Scan for the cell matching the given text and deliver its (X, Y) coordinate at center. 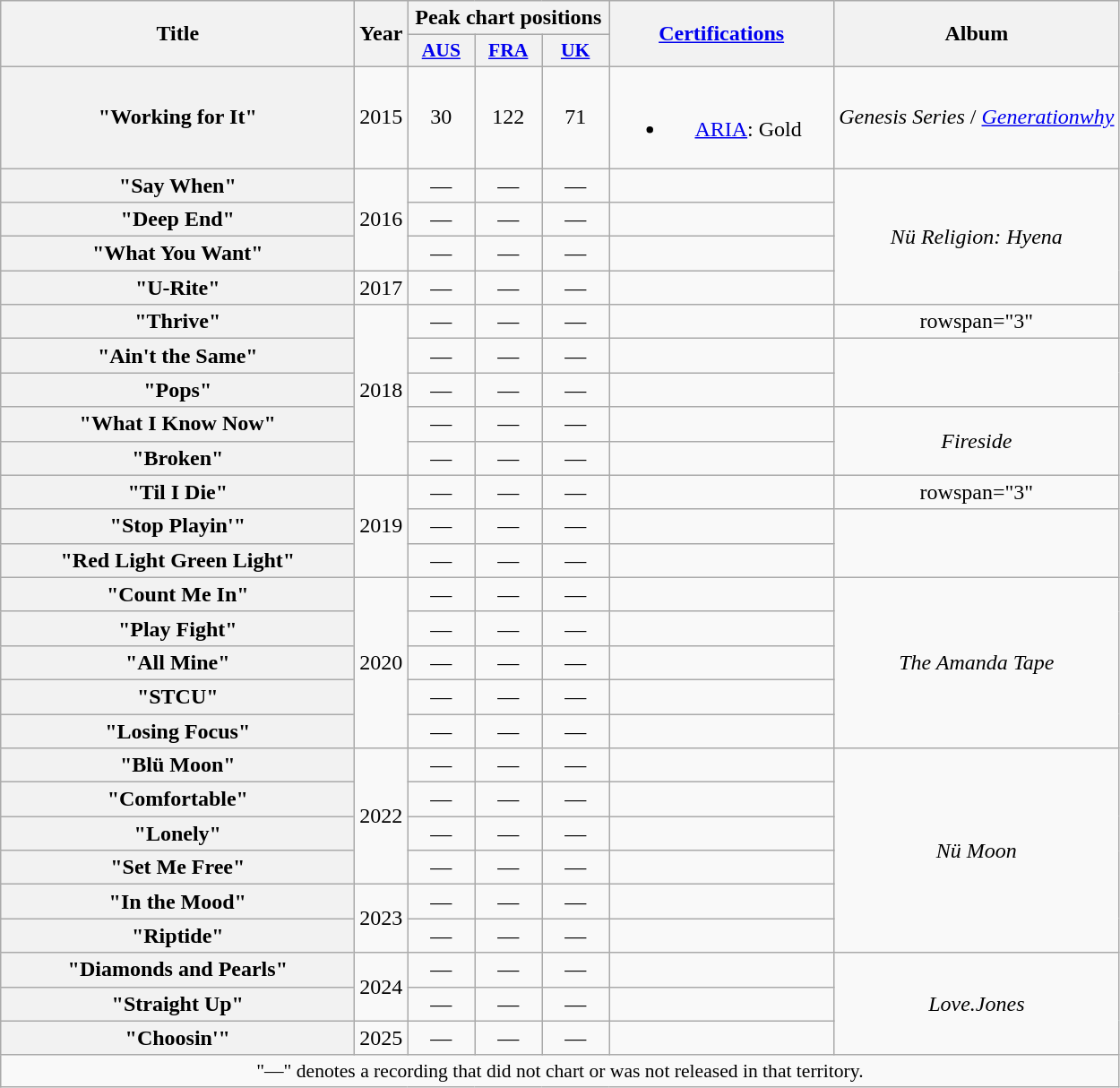
"Choosin'" (177, 1038)
2024 (382, 987)
"Til I Die" (177, 492)
"Deep End" (177, 220)
2022 (382, 816)
"Set Me Free" (177, 868)
"Thrive" (177, 322)
2015 (382, 117)
2020 (382, 662)
30 (441, 117)
2017 (382, 288)
"What I Know Now" (177, 424)
"Diamonds and Pearls" (177, 970)
2023 (382, 919)
Love.Jones (977, 1004)
"Riptide" (177, 936)
"Straight Up" (177, 1004)
"Working for It" (177, 117)
"Lonely" (177, 833)
"Blü Moon" (177, 765)
2016 (382, 220)
AUS (441, 51)
Album (977, 34)
UK (575, 51)
FRA (509, 51)
122 (509, 117)
2019 (382, 526)
"Broken" (177, 458)
Peak chart positions (509, 18)
Nü Moon (977, 851)
Fireside (977, 441)
"Say When" (177, 186)
Certifications (722, 34)
Title (177, 34)
"What You Want" (177, 254)
2025 (382, 1038)
"Pops" (177, 390)
"U-Rite" (177, 288)
Year (382, 34)
"Red Light Green Light" (177, 560)
"STCU" (177, 696)
"Ain't the Same" (177, 356)
"Comfortable" (177, 799)
"All Mine" (177, 662)
Genesis Series / Generationwhy (977, 117)
"—" denotes a recording that did not chart or was not released in that territory. (560, 1071)
"In the Mood" (177, 902)
The Amanda Tape (977, 662)
"Count Me In" (177, 594)
"Stop Playin'" (177, 526)
Nü Religion: Hyena (977, 237)
71 (575, 117)
"Play Fight" (177, 628)
2018 (382, 390)
ARIA: Gold (722, 117)
"Losing Focus" (177, 730)
